Scan for the cell matching the given text and deliver its [x, y] coordinate at center. 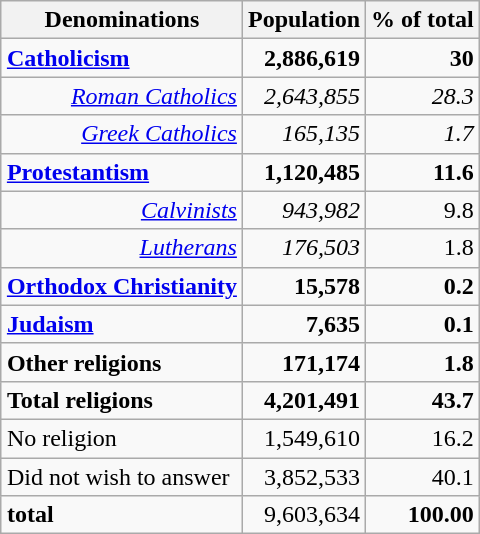
3,852,533 [304, 477]
Lutherans [122, 248]
100.00 [423, 515]
No religion [122, 438]
Greek Catholics [122, 134]
9.8 [423, 210]
943,982 [304, 210]
0.1 [423, 324]
Did not wish to answer [122, 477]
Calvinists [122, 210]
1.7 [423, 134]
165,135 [304, 134]
Judaism [122, 324]
Population [304, 20]
176,503 [304, 248]
7,635 [304, 324]
4,201,491 [304, 400]
1,549,610 [304, 438]
15,578 [304, 286]
Catholicism [122, 58]
Other religions [122, 362]
Protestantism [122, 172]
40.1 [423, 477]
Total religions [122, 400]
2,643,855 [304, 96]
11.6 [423, 172]
43.7 [423, 400]
0.2 [423, 286]
171,174 [304, 362]
Denominations [122, 20]
Orthodox Christianity [122, 286]
% of total [423, 20]
9,603,634 [304, 515]
1,120,485 [304, 172]
28.3 [423, 96]
30 [423, 58]
Roman Catholics [122, 96]
total [122, 515]
16.2 [423, 438]
2,886,619 [304, 58]
